Scan for the cell matching the given text and deliver its [x, y] coordinate at center. 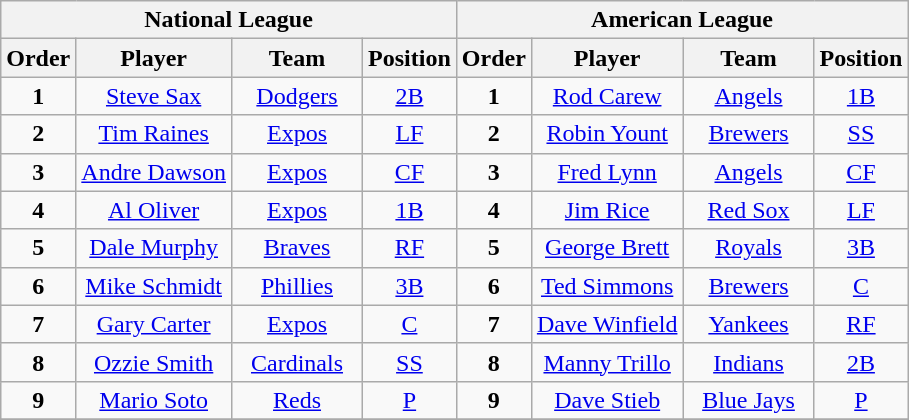
Braves [296, 248]
Ozzie Smith [154, 362]
Phillies [296, 286]
Gary Carter [154, 324]
National League [229, 20]
Dave Winfield [607, 324]
Red Sox [748, 210]
George Brett [607, 248]
Dale Murphy [154, 248]
Royals [748, 248]
Steve Sax [154, 96]
Ted Simmons [607, 286]
Tim Raines [154, 134]
Cardinals [296, 362]
Jim Rice [607, 210]
Andre Dawson [154, 172]
Rod Carew [607, 96]
Yankees [748, 324]
Fred Lynn [607, 172]
Mario Soto [154, 400]
Indians [748, 362]
Robin Yount [607, 134]
Blue Jays [748, 400]
Mike Schmidt [154, 286]
American League [682, 20]
Dave Stieb [607, 400]
Manny Trillo [607, 362]
Dodgers [296, 96]
Al Oliver [154, 210]
Reds [296, 400]
